Search for the cell housing the specified text and yield its [X, Y] center coordinate. 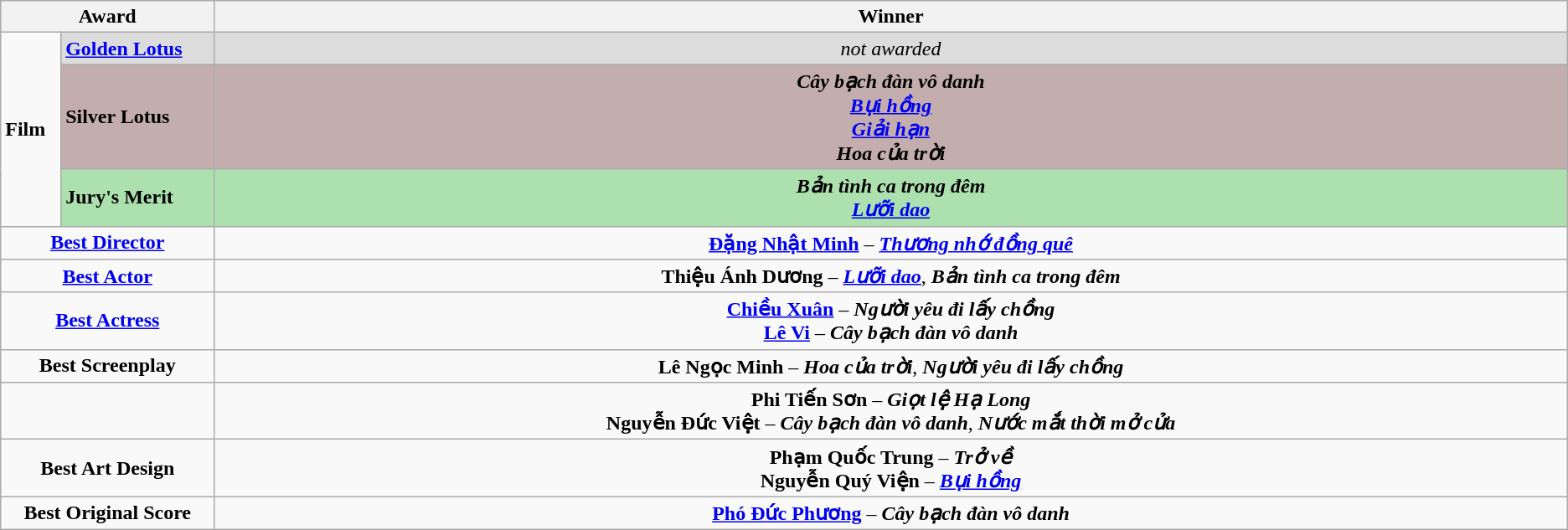
Bản tình ca trong đêmLưỡi dao [891, 198]
Best Art Design [107, 468]
Best Director [107, 243]
Best Original Score [107, 513]
Best Screenplay [107, 366]
Thiệu Ánh Dương – Lưỡi dao, Bản tình ca trong đêm [891, 276]
Chiều Xuân – Người yêu đi lấy chồngLê Vi – Cây bạch đàn vô danh [891, 321]
not awarded [891, 49]
Golden Lotus [137, 49]
Đặng Nhật Minh – Thương nhớ đồng quê [891, 243]
Winner [891, 17]
Jury's Merit [137, 198]
Film [31, 129]
Award [107, 17]
Phạm Quốc Trung – Trở vềNguyễn Quý Viện – Bụi hồng [891, 468]
Silver Lotus [137, 117]
Cây bạch đàn vô danhBụi hồngGiải hạnHoa của trời [891, 117]
Phó Đức Phương – Cây bạch đàn vô danh [891, 513]
Best Actress [107, 321]
Best Actor [107, 276]
Phi Tiến Sơn – Giọt lệ Hạ LongNguyễn Đức Việt – Cây bạch đàn vô danh, Nước mắt thời mở cửa [891, 411]
Lê Ngọc Minh – Hoa của trời, Người yêu đi lấy chồng [891, 366]
